Pinpoint the cell where the given text exists, returning its [x, y] midpoint coordinate. 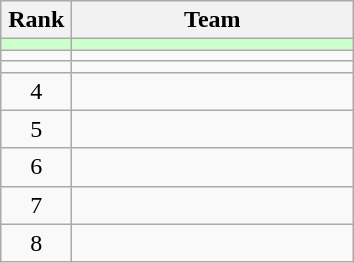
6 [36, 167]
5 [36, 129]
8 [36, 243]
7 [36, 205]
4 [36, 91]
Rank [36, 20]
Team [212, 20]
